Return [X, Y] of the center of cell containing provided text 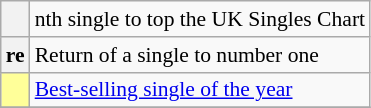
Best-selling single of the year [200, 90]
Return of a single to number one [200, 55]
re [16, 55]
nth single to top the UK Singles Chart [200, 19]
